Capture the cell that displays the provided text and extract its [X, Y] central coordinate. 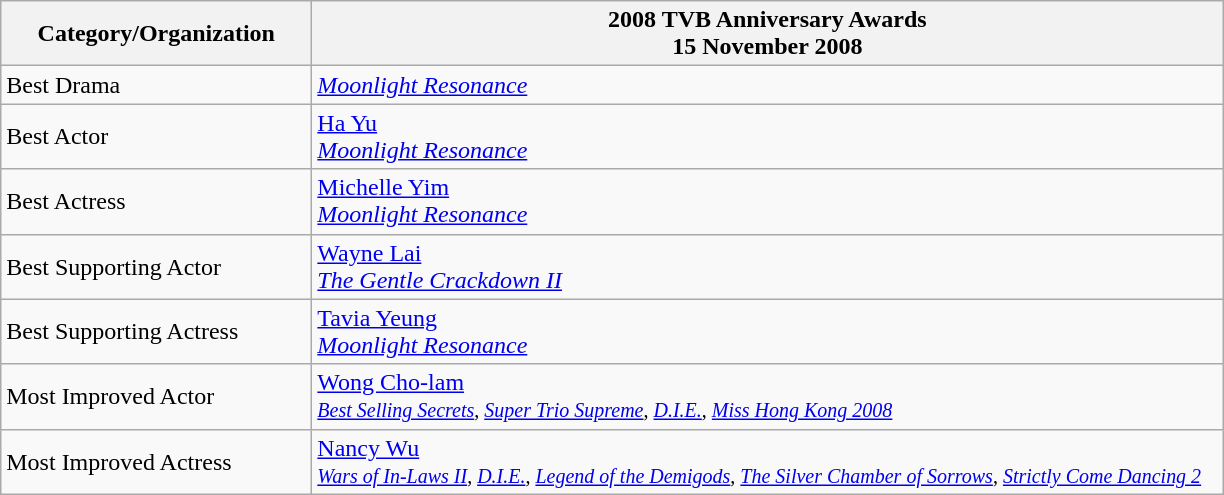
2008 TVB Anniversary Awards 15 November 2008 [768, 34]
Ha YuMoonlight Resonance [768, 136]
Tavia YeungMoonlight Resonance [768, 332]
Most Improved Actor [156, 396]
Michelle YimMoonlight Resonance [768, 202]
Best Supporting Actor [156, 266]
Best Actress [156, 202]
Best Actor [156, 136]
Wayne LaiThe Gentle Crackdown II [768, 266]
Best Drama [156, 85]
Best Supporting Actress [156, 332]
Moonlight Resonance [768, 85]
Category/Organization [156, 34]
Most Improved Actress [156, 462]
Wong Cho-lamBest Selling Secrets, Super Trio Supreme, D.I.E., Miss Hong Kong 2008 [768, 396]
Nancy WuWars of In-Laws II, D.I.E., Legend of the Demigods, The Silver Chamber of Sorrows, Strictly Come Dancing 2 [768, 462]
